For the text-containing cell, return its midpoint in [x, y] coordinate format. 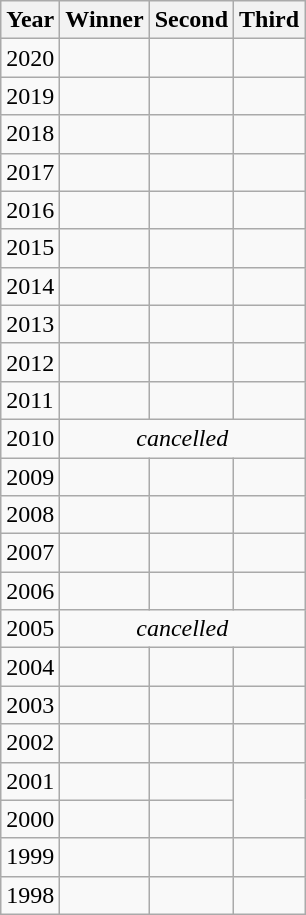
2007 [30, 553]
Year [30, 20]
2018 [30, 134]
2016 [30, 210]
2004 [30, 667]
2013 [30, 324]
1999 [30, 857]
2020 [30, 58]
2006 [30, 591]
2014 [30, 286]
Third [270, 20]
2000 [30, 819]
Second [191, 20]
2011 [30, 400]
2005 [30, 629]
2002 [30, 743]
2009 [30, 477]
1998 [30, 895]
2019 [30, 96]
2010 [30, 438]
2008 [30, 515]
2015 [30, 248]
2017 [30, 172]
2001 [30, 781]
2003 [30, 705]
Winner [104, 20]
2012 [30, 362]
